Determine the (x, y) coordinate at the center of the cell enclosing the given text.  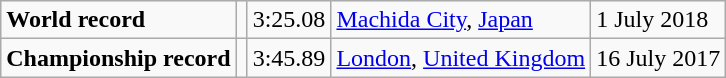
3:25.08 (289, 20)
World record (118, 20)
1 July 2018 (658, 20)
London, United Kingdom (461, 58)
16 July 2017 (658, 58)
3:45.89 (289, 58)
Machida City, Japan (461, 20)
Championship record (118, 58)
